Return the (X, Y) coordinate for the center point of the cell that contains the specified text.  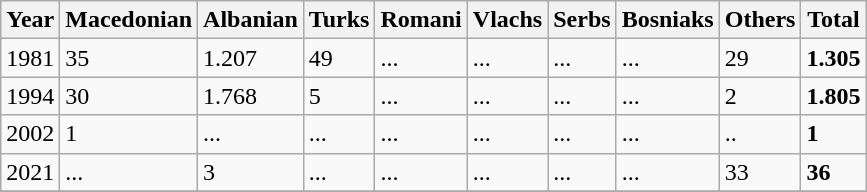
30 (129, 96)
Romani (421, 20)
1981 (30, 58)
Others (760, 20)
33 (760, 172)
Year (30, 20)
2002 (30, 134)
3 (251, 172)
2021 (30, 172)
1.305 (834, 58)
1.768 (251, 96)
1.207 (251, 58)
Turks (339, 20)
Albanian (251, 20)
Vlachs (507, 20)
Serbs (582, 20)
1.805 (834, 96)
1994 (30, 96)
36 (834, 172)
2 (760, 96)
.. (760, 134)
Total (834, 20)
29 (760, 58)
Macedonian (129, 20)
35 (129, 58)
Bosniaks (668, 20)
49 (339, 58)
5 (339, 96)
